Locate the cell with the specified text and output its (x, y) center coordinate. 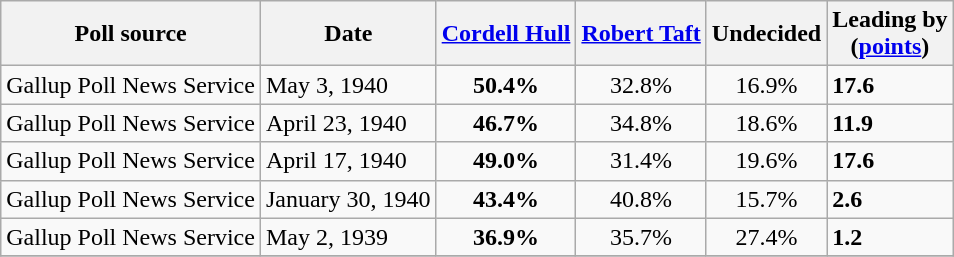
April 17, 1940 (348, 161)
35.7% (641, 237)
16.9% (766, 85)
April 23, 1940 (348, 123)
40.8% (641, 199)
32.8% (641, 85)
11.9 (890, 123)
January 30, 1940 (348, 199)
43.4% (506, 199)
31.4% (641, 161)
2.6 (890, 199)
49.0% (506, 161)
15.7% (766, 199)
Undecided (766, 34)
50.4% (506, 85)
May 3, 1940 (348, 85)
19.6% (766, 161)
36.9% (506, 237)
Leading by(points) (890, 34)
May 2, 1939 (348, 237)
34.8% (641, 123)
Cordell Hull (506, 34)
27.4% (766, 237)
Poll source (131, 34)
18.6% (766, 123)
1.2 (890, 237)
Robert Taft (641, 34)
46.7% (506, 123)
Date (348, 34)
